Identify which cell holds the provided text, then report its (X, Y) central coordinate. 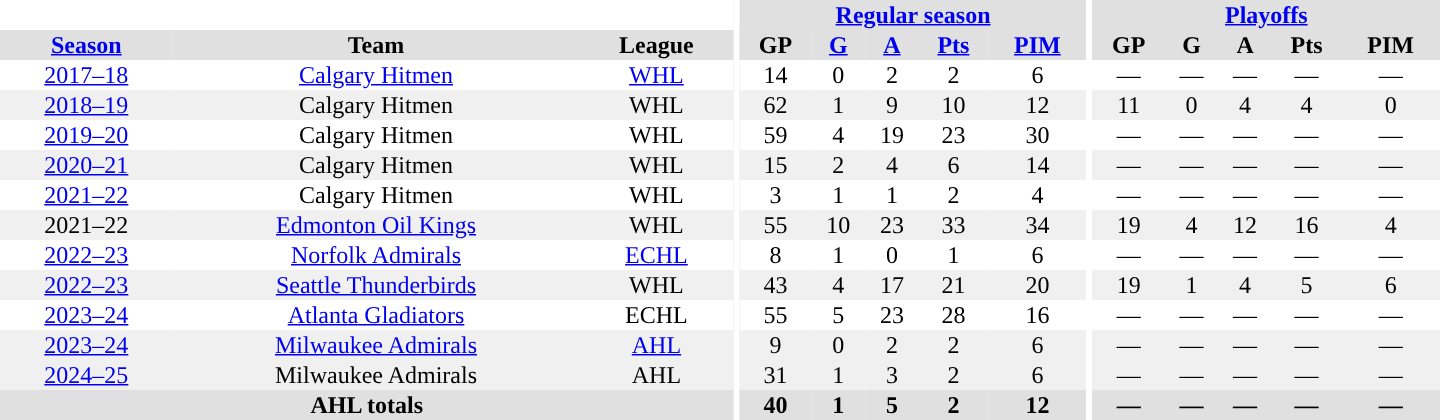
2018–19 (86, 105)
2024–25 (86, 375)
Regular season (912, 15)
59 (775, 135)
43 (775, 285)
11 (1129, 105)
20 (1038, 285)
62 (775, 105)
Playoffs (1266, 15)
League (656, 45)
Team (376, 45)
Season (86, 45)
40 (775, 405)
2020–21 (86, 165)
2017–18 (86, 75)
Seattle Thunderbirds (376, 285)
17 (892, 285)
15 (775, 165)
Edmonton Oil Kings (376, 225)
Norfolk Admirals (376, 255)
8 (775, 255)
34 (1038, 225)
AHL totals (367, 405)
2019–20 (86, 135)
33 (954, 225)
30 (1038, 135)
21 (954, 285)
28 (954, 315)
31 (775, 375)
Atlanta Gladiators (376, 315)
